Detect which cell encompasses the target text, then output its [x, y] center coordinate. 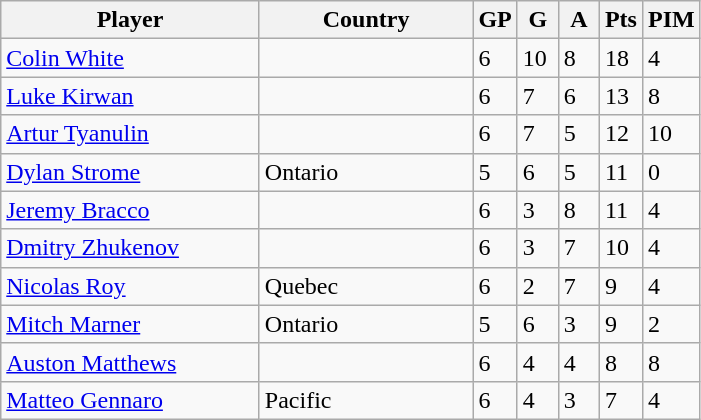
13 [620, 96]
Country [366, 20]
G [538, 20]
0 [671, 172]
Dmitry Zhukenov [130, 248]
Player [130, 20]
A [578, 20]
PIM [671, 20]
Matteo Gennaro [130, 400]
Mitch Marner [130, 324]
Dylan Strome [130, 172]
Quebec [366, 286]
Pacific [366, 400]
Artur Tyanulin [130, 134]
12 [620, 134]
Nicolas Roy [130, 286]
18 [620, 58]
Jeremy Bracco [130, 210]
Luke Kirwan [130, 96]
Pts [620, 20]
GP [495, 20]
Auston Matthews [130, 362]
Colin White [130, 58]
